Return [X, Y] of the center of cell containing provided text 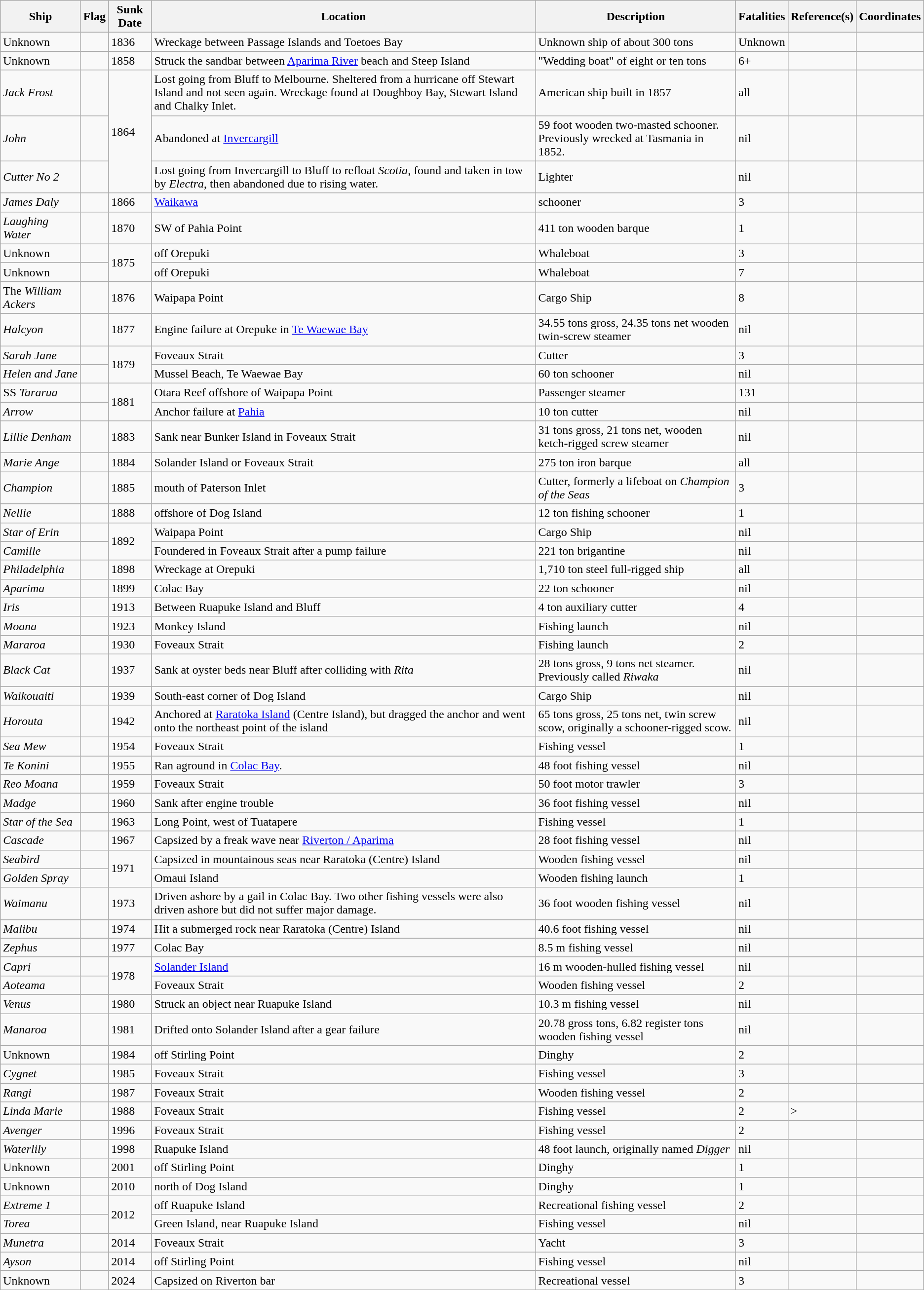
50 foot motor trawler [636, 784]
34.55 tons gross, 24.35 tons net wooden twin-screw steamer [636, 330]
1988 [130, 1111]
1987 [130, 1093]
1937 [130, 670]
Ayson [40, 1261]
48 foot fishing vessel [636, 765]
Jack Frost [40, 93]
Capri [40, 966]
off Ruapuke Island [344, 1205]
Madge [40, 803]
1996 [130, 1130]
1973 [130, 903]
1836 [130, 42]
Location [344, 17]
Torea [40, 1224]
22 ton schooner [636, 588]
411 ton wooden barque [636, 228]
2001 [130, 1168]
221 ton brigantine [636, 551]
40.6 foot fishing vessel [636, 929]
Ran aground in Colac Bay. [344, 765]
Yacht [636, 1243]
"Wedding boat" of eight or ten tons [636, 61]
Anchor failure at Pahia [344, 412]
Passenger steamer [636, 393]
Struck the sandbar between Aparima River beach and Steep Island [344, 61]
Solander Island or Foveaux Strait [344, 462]
Solander Island [344, 966]
1942 [130, 721]
Wreckage between Passage Islands and Toetoes Bay [344, 42]
north of Dog Island [344, 1186]
Hit a submerged rock near Raratoka (Centre) Island [344, 929]
Coordinates [890, 17]
48 foot launch, originally named Digger [636, 1149]
Engine failure at Orepuke in Te Waewae Bay [344, 330]
10.3 m fishing vessel [636, 1004]
1963 [130, 822]
Helen and Jane [40, 374]
Sunk Date [130, 17]
South-east corner of Dog Island [344, 695]
Otara Reef offshore of Waipapa Point [344, 393]
Munetra [40, 1243]
James Daly [40, 202]
Anchored at Raratoka Island (Centre Island), but dragged the anchor and went onto the northeast point of the island [344, 721]
Between Ruapuke Island and Bluff [344, 607]
65 tons gross, 25 tons net, twin screw scow, originally a schooner-rigged scow. [636, 721]
Omaui Island [344, 878]
Wreckage at Orepuki [344, 569]
1960 [130, 803]
Venus [40, 1004]
1981 [130, 1029]
Drifted onto Solander Island after a gear failure [344, 1029]
1892 [130, 541]
Iris [40, 607]
Green Island, near Ruapuke Island [344, 1224]
1877 [130, 330]
Lighter [636, 177]
Seabird [40, 859]
Reference(s) [822, 17]
Cascade [40, 840]
36 foot wooden fishing vessel [636, 903]
Zephus [40, 948]
Halcyon [40, 330]
Lillie Denham [40, 437]
28 tons gross, 9 tons net steamer. Previously called Riwaka [636, 670]
28 foot fishing vessel [636, 840]
American ship built in 1857 [636, 93]
Sank near Bunker Island in Foveaux Strait [344, 437]
Extreme 1 [40, 1205]
Malibu [40, 929]
1864 [130, 131]
Waikouaiti [40, 695]
1998 [130, 1149]
Struck an object near Ruapuke Island [344, 1004]
Nellie [40, 513]
1875 [130, 263]
Capsized on Riverton bar [344, 1280]
1980 [130, 1004]
12 ton fishing schooner [636, 513]
SW of Pahia Point [344, 228]
schooner [636, 202]
Ruapuke Island [344, 1149]
1959 [130, 784]
1978 [130, 976]
Sank after engine trouble [344, 803]
Mussel Beach, Te Waewae Bay [344, 374]
1858 [130, 61]
4 [762, 607]
1888 [130, 513]
1899 [130, 588]
1967 [130, 840]
Waikawa [344, 202]
1939 [130, 695]
1,710 ton steel full-rigged ship [636, 569]
Cutter [636, 355]
16 m wooden-hulled fishing vessel [636, 966]
1971 [130, 869]
Waterlily [40, 1149]
275 ton iron barque [636, 462]
7 [762, 272]
8 [762, 297]
> [822, 1111]
1876 [130, 297]
Fatalities [762, 17]
1913 [130, 607]
20.78 gross tons, 6.82 register tons wooden fishing vessel [636, 1029]
offshore of Dog Island [344, 513]
1883 [130, 437]
60 ton schooner [636, 374]
1884 [130, 462]
2012 [130, 1214]
1881 [130, 402]
1984 [130, 1055]
59 foot wooden two-masted schooner. Previously wrecked at Tasmania in 1852. [636, 138]
The William Ackers [40, 297]
4 ton auxiliary cutter [636, 607]
Golden Spray [40, 878]
1977 [130, 948]
Sea Mew [40, 747]
Sank at oyster beds near Bluff after colliding with Rita [344, 670]
Wooden fishing launch [636, 878]
Camille [40, 551]
mouth of Paterson Inlet [344, 488]
SS Tararua [40, 393]
Laughing Water [40, 228]
2010 [130, 1186]
Horouta [40, 721]
Capsized by a freak wave near Riverton / Aparima [344, 840]
Black Cat [40, 670]
Manaroa [40, 1029]
131 [762, 393]
Unknown ship of about 300 tons [636, 42]
Description [636, 17]
Reo Moana [40, 784]
1885 [130, 488]
Sarah Jane [40, 355]
Flag [94, 17]
Monkey Island [344, 626]
Star of Erin [40, 532]
Star of the Sea [40, 822]
Avenger [40, 1130]
Cutter No 2 [40, 177]
Ship [40, 17]
1955 [130, 765]
Te Konini [40, 765]
Marie Ange [40, 462]
Aparima [40, 588]
6+ [762, 61]
1954 [130, 747]
Recreational fishing vessel [636, 1205]
1974 [130, 929]
Moana [40, 626]
10 ton cutter [636, 412]
1879 [130, 364]
Cygnet [40, 1074]
Philadelphia [40, 569]
Driven ashore by a gail in Colac Bay. Two other fishing vessels were also driven ashore but did not suffer major damage. [344, 903]
Champion [40, 488]
Foundered in Foveaux Strait after a pump failure [344, 551]
1923 [130, 626]
Capsized in mountainous seas near Raratoka (Centre) Island [344, 859]
Lost going from Invercargill to Bluff to refloat Scotia, found and taken in tow by Electra, then abandoned due to rising water. [344, 177]
Rangi [40, 1093]
1985 [130, 1074]
Long Point, west of Tuatapere [344, 822]
Recreational vessel [636, 1280]
1930 [130, 645]
1898 [130, 569]
1866 [130, 202]
Waimanu [40, 903]
Cutter, formerly a lifeboat on Champion of the Seas [636, 488]
Aoteama [40, 985]
36 foot fishing vessel [636, 803]
John [40, 138]
Abandoned at Invercargill [344, 138]
2024 [130, 1280]
8.5 m fishing vessel [636, 948]
1870 [130, 228]
Mararoa [40, 645]
Arrow [40, 412]
Linda Marie [40, 1111]
31 tons gross, 21 tons net, wooden ketch-rigged screw steamer [636, 437]
